Return the (X, Y) coordinate for the center point of the cell that contains the specified text.  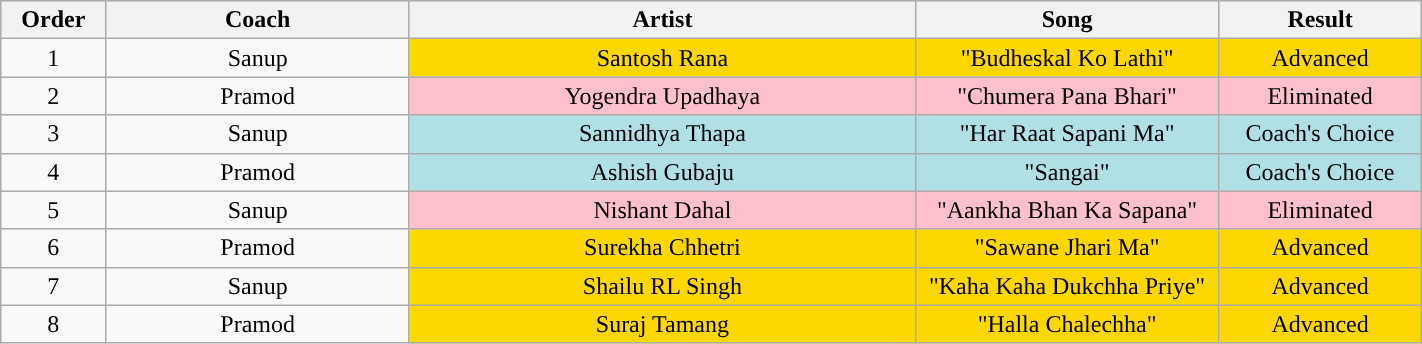
5 (54, 210)
Yogendra Upadhaya (662, 96)
4 (54, 172)
8 (54, 324)
Surekha Chhetri (662, 248)
Nishant Dahal (662, 210)
"Halla Chalechha" (1067, 324)
1 (54, 58)
3 (54, 134)
Song (1067, 20)
"Har Raat Sapani Ma" (1067, 134)
2 (54, 96)
Result (1320, 20)
"Budheskal Ko Lathi" (1067, 58)
Order (54, 20)
"Chumera Pana Bhari" (1067, 96)
6 (54, 248)
Artist (662, 20)
Santosh Rana (662, 58)
Coach (258, 20)
"Sangai" (1067, 172)
Ashish Gubaju (662, 172)
"Kaha Kaha Dukchha Priye" (1067, 286)
"Aankha Bhan Ka Sapana" (1067, 210)
"Sawane Jhari Ma" (1067, 248)
Suraj Tamang (662, 324)
7 (54, 286)
Sannidhya Thapa (662, 134)
Shailu RL Singh (662, 286)
